Output the (x, y) coordinate of the center of the cell containing the given text.  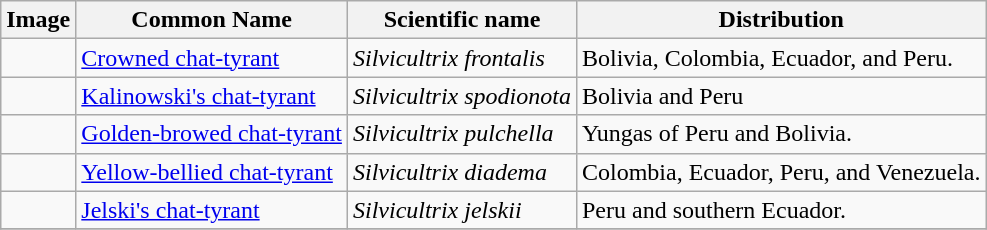
Silvicultrix diadema (462, 172)
Silvicultrix pulchella (462, 134)
Distribution (781, 20)
Common Name (212, 20)
Image (38, 20)
Peru and southern Ecuador. (781, 210)
Silvicultrix frontalis (462, 58)
Scientific name (462, 20)
Colombia, Ecuador, Peru, and Venezuela. (781, 172)
Kalinowski's chat-tyrant (212, 96)
Golden-browed chat-tyrant (212, 134)
Silvicultrix spodionota (462, 96)
Yellow-bellied chat-tyrant (212, 172)
Jelski's chat-tyrant (212, 210)
Crowned chat-tyrant (212, 58)
Silvicultrix jelskii (462, 210)
Bolivia, Colombia, Ecuador, and Peru. (781, 58)
Bolivia and Peru (781, 96)
Yungas of Peru and Bolivia. (781, 134)
